Determine the [x, y] coordinate at the center of the cell enclosing the given text.  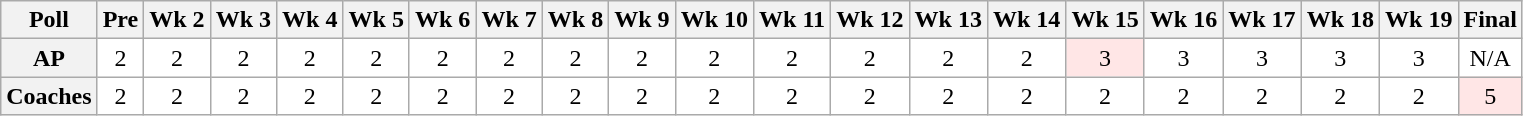
Wk 3 [243, 20]
Wk 14 [1026, 20]
Wk 5 [376, 20]
AP [49, 58]
Wk 9 [642, 20]
Wk 19 [1419, 20]
Wk 10 [714, 20]
Wk 8 [575, 20]
Poll [49, 20]
Wk 17 [1262, 20]
Pre [120, 20]
Wk 13 [948, 20]
Coaches [49, 96]
Wk 2 [177, 20]
Wk 7 [509, 20]
Wk 4 [310, 20]
Wk 18 [1340, 20]
Wk 11 [792, 20]
5 [1490, 96]
Wk 15 [1105, 20]
Wk 6 [442, 20]
Wk 16 [1183, 20]
Wk 12 [870, 20]
N/A [1490, 58]
Final [1490, 20]
